Identify which cell holds the provided text, then report its (x, y) central coordinate. 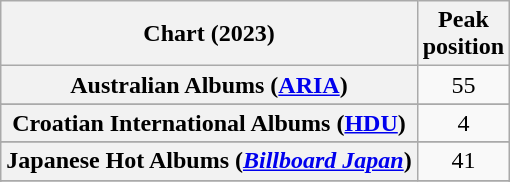
Croatian International Albums (HDU) (209, 123)
Japanese Hot Albums (Billboard Japan) (209, 161)
Peakposition (463, 34)
4 (463, 123)
Chart (2023) (209, 34)
41 (463, 161)
55 (463, 85)
Australian Albums (ARIA) (209, 85)
